Pinpoint the cell where the given text exists, returning its [x, y] midpoint coordinate. 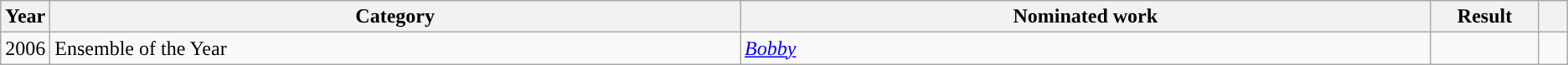
2006 [25, 48]
Category [395, 17]
Bobby [1086, 48]
Ensemble of the Year [395, 48]
Result [1484, 17]
Year [25, 17]
Nominated work [1086, 17]
